For the text-containing cell, return its midpoint in [x, y] coordinate format. 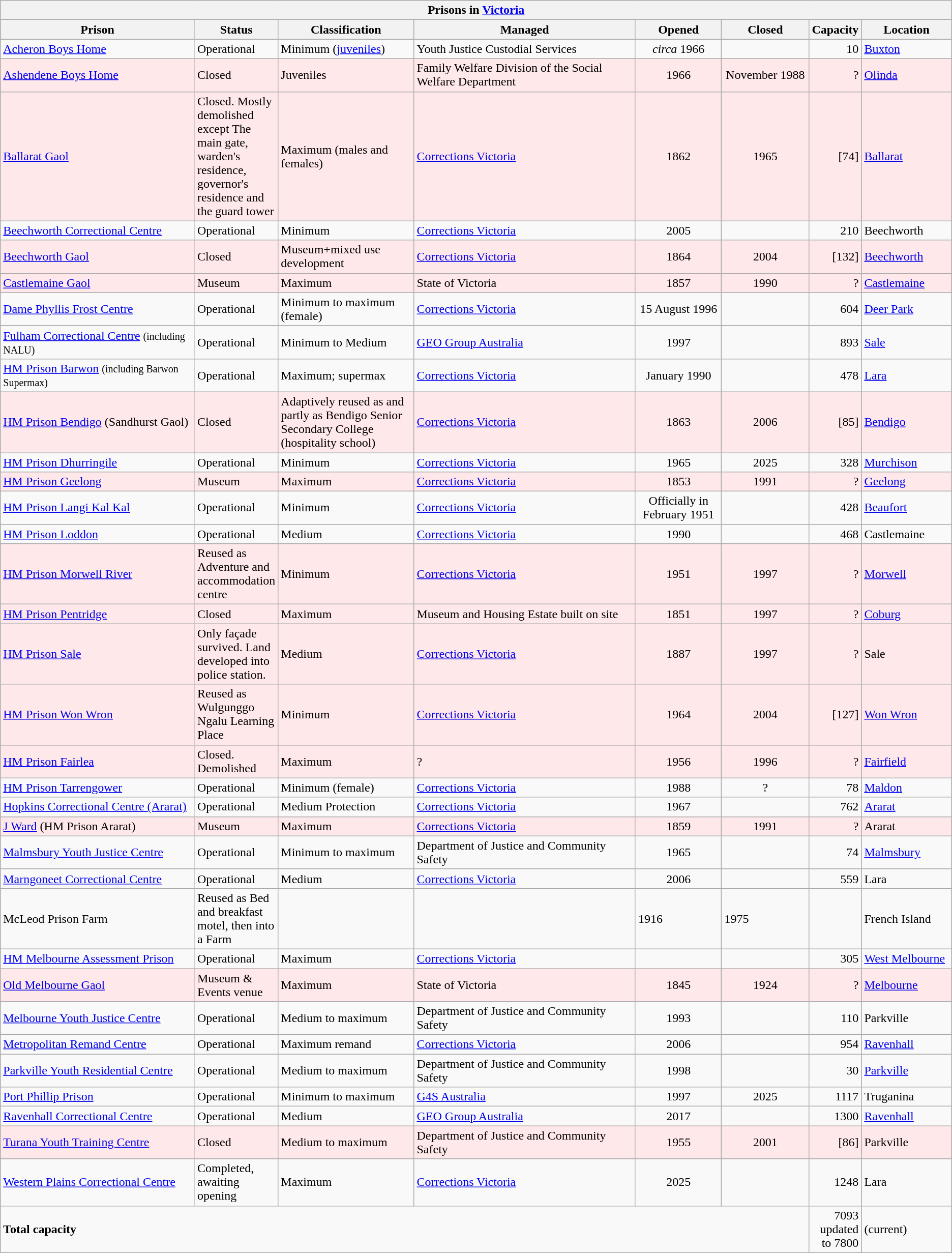
468 [835, 534]
Maldon [906, 788]
Juveniles [346, 75]
McLeod Prison Farm [98, 919]
762 [835, 807]
2001 [765, 1143]
Fulham Correctional Centre (including NALU) [98, 342]
HM Prison Won Wron [98, 714]
Marngoneet Correctional Centre [98, 879]
[132] [835, 256]
Adaptively reused as and partly as Bendigo Senior Secondary College (hospitality school) [346, 422]
1845 [678, 985]
Family Welfare Division of the Social Welfare Department [525, 75]
1248 [835, 1182]
[85] [835, 422]
1964 [678, 714]
210 [835, 230]
1864 [678, 256]
Youth Justice Custodial Services [525, 49]
West Melbourne [906, 958]
Hopkins Correctional Centre (Ararat) [98, 807]
2005 [678, 230]
Morwell [906, 574]
HM Prison Geelong [98, 482]
Managed [525, 30]
Minimum (female) [346, 788]
110 [835, 1018]
893 [835, 342]
HM Prison Sale [98, 654]
Museum and Housing Estate built on site [525, 614]
Won Wron [906, 714]
[127] [835, 714]
Ashendene Boys Home [98, 75]
Museum+mixed use development [346, 256]
Completed, awaiting opening [236, 1182]
Only façade survived. Land developed into police station. [236, 654]
1916 [678, 919]
Bendigo [906, 422]
Beechworth Correctional Centre [98, 230]
Truganina [906, 1097]
G4S Australia [525, 1097]
1988 [678, 788]
1993 [678, 1018]
2017 [678, 1116]
Buxton [906, 49]
1857 [678, 283]
1956 [678, 761]
Maximum remand [346, 1044]
1859 [678, 826]
Closed. Demolished [236, 761]
Malmsbury [906, 853]
HM Prison Dhurringile [98, 462]
Reused as Bed and breakfast motel, then into a Farm [236, 919]
HM Prison Tarrengower [98, 788]
January 1990 [678, 375]
1863 [678, 422]
Total capacity [405, 1229]
Reused as Adventure and accommodation centre [236, 574]
1862 [678, 156]
Beaufort [906, 508]
Castlemaine Gaol [98, 283]
Prisons in Victoria [476, 10]
1951 [678, 574]
1853 [678, 482]
Old Melbourne Gaol [98, 985]
HM Prison Fairlea [98, 761]
French Island [906, 919]
428 [835, 508]
10 [835, 49]
[86] [835, 1143]
Museum & Events venue [236, 985]
Classification [346, 30]
Melbourne Youth Justice Centre [98, 1018]
[74] [835, 156]
Beechworth Gaol [98, 256]
Medium Protection [346, 807]
954 [835, 1044]
Metropolitan Remand Centre [98, 1044]
1300 [835, 1116]
1996 [765, 761]
Murchison [906, 462]
HM Melbourne Assessment Prison [98, 958]
78 [835, 788]
478 [835, 375]
circa 1966 [678, 49]
Ballarat [906, 156]
1998 [678, 1070]
HM Prison Morwell River [98, 574]
Ballarat Gaol [98, 156]
Reused as Wulgunggo Ngalu Learning Place [236, 714]
November 1988 [765, 75]
1955 [678, 1143]
Status [236, 30]
1924 [765, 985]
HM Prison Barwon (including Barwon Supermax) [98, 375]
Maximum; supermax [346, 375]
Coburg [906, 614]
15 August 1996 [678, 309]
Maximum (males and females) [346, 156]
J Ward (HM Prison Ararat) [98, 826]
Minimum (juveniles) [346, 49]
1117 [835, 1097]
HM Prison Bendigo (Sandhurst Gaol) [98, 422]
HM Prison Pentridge [98, 614]
Dame Phyllis Frost Centre [98, 309]
Location [906, 30]
Acheron Boys Home [98, 49]
305 [835, 958]
1967 [678, 807]
7093 updated to 7800 [835, 1229]
Officially in February 1951 [678, 508]
559 [835, 879]
HM Prison Loddon [98, 534]
Geelong [906, 482]
Minimum to Medium [346, 342]
Port Phillip Prison [98, 1097]
Deer Park [906, 309]
Malmsbury Youth Justice Centre [98, 853]
1887 [678, 654]
Closed. Mostly demolished except The main gate, warden's residence, governor's residence and the guard tower [236, 156]
1966 [678, 75]
Ravenhall Correctional Centre [98, 1116]
1975 [765, 919]
Fairfield [906, 761]
604 [835, 309]
Western Plains Correctional Centre [98, 1182]
1851 [678, 614]
Capacity [835, 30]
Olinda [906, 75]
Melbourne [906, 985]
HM Prison Langi Kal Kal [98, 508]
(current) [906, 1229]
74 [835, 853]
Turana Youth Training Centre [98, 1143]
Minimum to maximum (female) [346, 309]
Prison [98, 30]
Opened [678, 30]
30 [835, 1070]
Parkville Youth Residential Centre [98, 1070]
328 [835, 462]
